Return (x, y) of the center of cell containing provided text 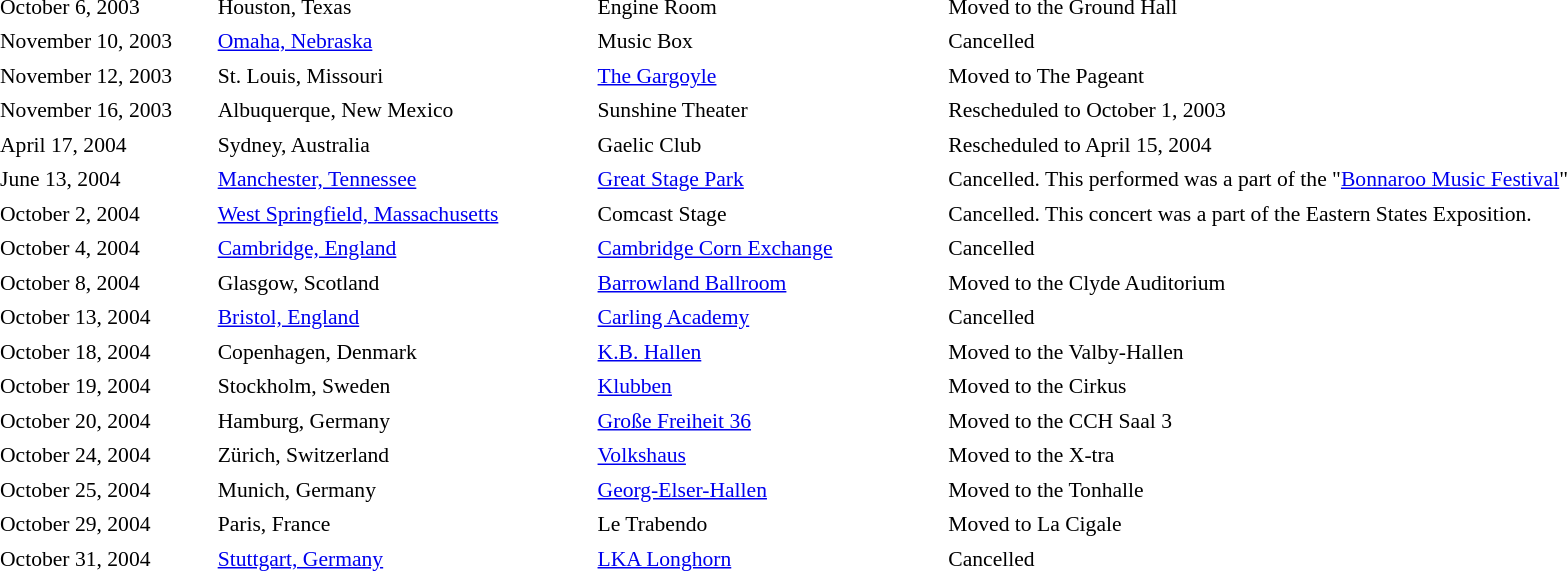
Sydney, Australia (404, 145)
Sunshine Theater (769, 110)
Georg-Elser-Hallen (769, 490)
Gaelic Club (769, 145)
K.B. Hallen (769, 352)
Cambridge, England (404, 248)
Omaha, Nebraska (404, 42)
St. Louis, Missouri (404, 76)
Music Box (769, 42)
Copenhagen, Denmark (404, 352)
Barrowland Ballroom (769, 283)
Glasgow, Scotland (404, 283)
Große Freiheit 36 (769, 421)
Manchester, Tennessee (404, 180)
Klubben (769, 386)
Volkshaus (769, 456)
Albuquerque, New Mexico (404, 110)
Cambridge Corn Exchange (769, 248)
Carling Academy (769, 318)
Le Trabendo (769, 524)
Hamburg, Germany (404, 421)
The Gargoyle (769, 76)
West Springfield, Massachusetts (404, 214)
Stockholm, Sweden (404, 386)
Zürich, Switzerland (404, 456)
Great Stage Park (769, 180)
Bristol, England (404, 318)
Paris, France (404, 524)
Munich, Germany (404, 490)
Comcast Stage (769, 214)
